Search for the cell housing the specified text and yield its (X, Y) center coordinate. 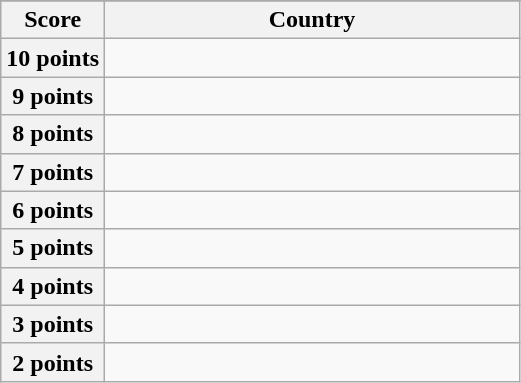
2 points (53, 362)
3 points (53, 324)
Score (53, 20)
6 points (53, 210)
Country (312, 20)
8 points (53, 134)
10 points (53, 58)
5 points (53, 248)
9 points (53, 96)
4 points (53, 286)
7 points (53, 172)
